Return the [x, y] coordinate for the center point of the cell that contains the specified text.  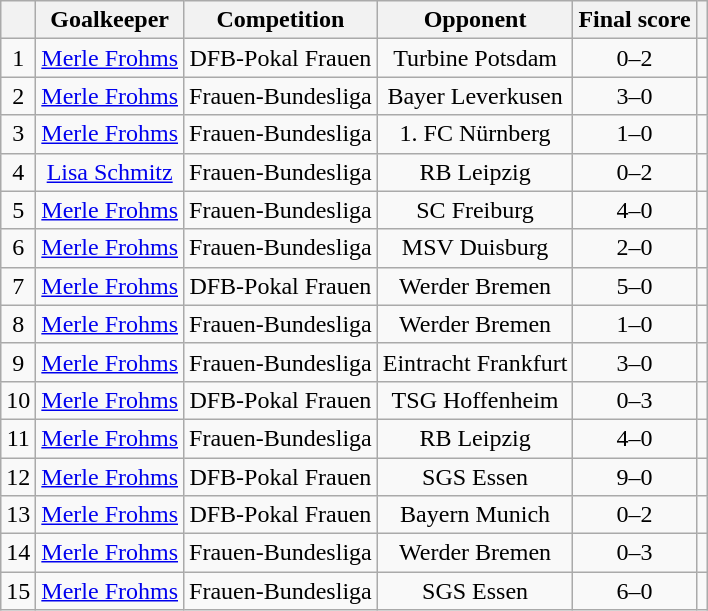
11 [18, 438]
1 [18, 58]
Final score [634, 20]
TSG Hoffenheim [475, 400]
Bayer Leverkusen [475, 96]
13 [18, 515]
8 [18, 324]
5 [18, 210]
Competition [281, 20]
Lisa Schmitz [110, 172]
3 [18, 134]
Eintracht Frankfurt [475, 362]
14 [18, 553]
Turbine Potsdam [475, 58]
12 [18, 477]
Opponent [475, 20]
4 [18, 172]
9 [18, 362]
MSV Duisburg [475, 248]
Bayern Munich [475, 515]
6 [18, 248]
SC Freiburg [475, 210]
9–0 [634, 477]
2–0 [634, 248]
5–0 [634, 286]
10 [18, 400]
6–0 [634, 591]
Goalkeeper [110, 20]
1. FC Nürnberg [475, 134]
7 [18, 286]
15 [18, 591]
2 [18, 96]
